Pinpoint the cell where the given text exists, returning its [X, Y] midpoint coordinate. 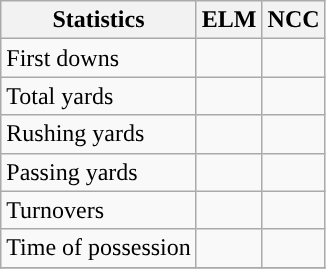
Statistics [99, 20]
Passing yards [99, 172]
Total yards [99, 96]
Time of possession [99, 248]
ELM [229, 20]
Turnovers [99, 210]
Rushing yards [99, 134]
First downs [99, 58]
NCC [294, 20]
